Find where the given text appears and provide that cell's center as [X, Y] coordinate. 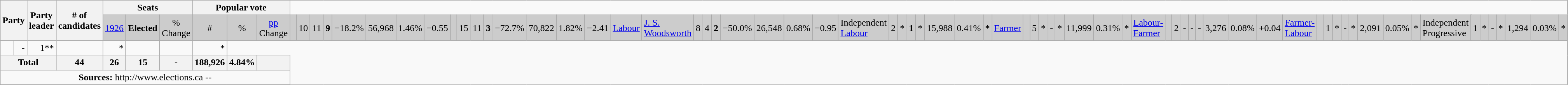
1.82% [571, 28]
Independent Labour [864, 28]
1.46% [410, 28]
0.68% [798, 28]
8 [698, 28]
10 [303, 28]
−18.2% [349, 28]
4 [707, 28]
9 [328, 28]
Party [14, 20]
−50.0% [738, 28]
1926 [114, 28]
26 [114, 62]
26,548 [769, 28]
44 [79, 62]
Independent Progressive [1446, 28]
5 [1034, 28]
0.05% [1397, 28]
% Change [176, 28]
0.31% [1108, 28]
4.84% [242, 62]
# [210, 28]
3,276 [1216, 28]
−2.41 [598, 28]
Party leader [41, 20]
# of candidates [79, 20]
0.08% [1242, 28]
11,999 [1079, 28]
Farmer [1008, 28]
Farmer-Labour [1300, 28]
+0.04 [1269, 28]
Labour [626, 28]
−0.95 [826, 28]
Sources: http://www.elections.ca -- [145, 77]
1,294 [1517, 28]
70,822 [541, 28]
1** [41, 48]
56,968 [381, 28]
Seats [148, 8]
0.41% [969, 28]
188,926 [210, 62]
−0.55 [438, 28]
pp Change [273, 28]
0.03% [1545, 28]
2,091 [1371, 28]
Popular vote [241, 8]
3 [488, 28]
−72.7% [510, 28]
Total [28, 62]
Elected [143, 28]
15,988 [940, 28]
% [242, 28]
J. S. Woodsworth [668, 28]
Labour-Farmer [1148, 28]
